Detect which cell encompasses the target text, then output its (x, y) center coordinate. 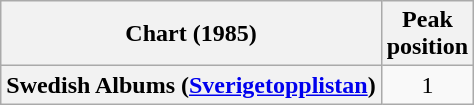
1 (427, 85)
Swedish Albums (Sverigetopplistan) (191, 85)
Chart (1985) (191, 34)
Peakposition (427, 34)
